Return (X, Y) of the center of cell containing provided text 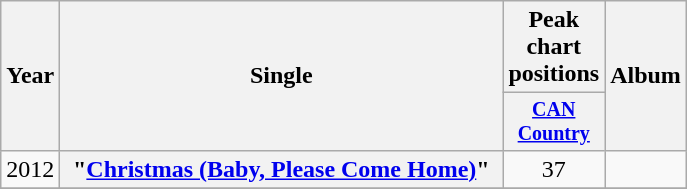
"Christmas (Baby, Please Come Home)" (282, 169)
Single (282, 76)
2012 (30, 169)
37 (554, 169)
Album (646, 76)
Peak chartpositions (554, 47)
CAN Country (554, 122)
Year (30, 76)
